Return (X, Y) of the center of cell containing provided text 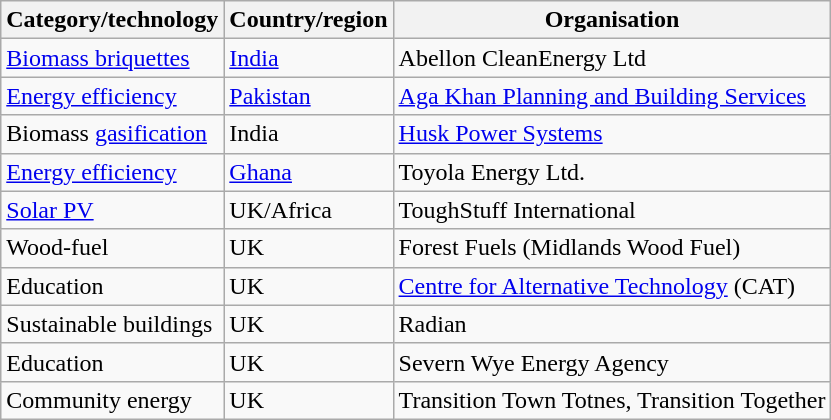
Biomass briquettes (112, 58)
Severn Wye Energy Agency (612, 362)
ToughStuff International (612, 210)
Pakistan (308, 96)
Country/region (308, 20)
Husk Power Systems (612, 134)
UK/Africa (308, 210)
Abellon CleanEnergy Ltd (612, 58)
Wood-fuel (112, 248)
Aga Khan Planning and Building Services (612, 96)
Community energy (112, 400)
Organisation (612, 20)
Category/technology (112, 20)
Ghana (308, 172)
Transition Town Totnes, Transition Together (612, 400)
Forest Fuels (Midlands Wood Fuel) (612, 248)
Toyola Energy Ltd. (612, 172)
Biomass gasification (112, 134)
Radian (612, 324)
Solar PV (112, 210)
Centre for Alternative Technology (CAT) (612, 286)
Sustainable buildings (112, 324)
